Provide the (x, y) coordinate of the cell's center where the given text is located.  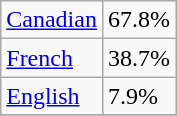
English (52, 96)
Canadian (52, 20)
7.9% (138, 96)
67.8% (138, 20)
38.7% (138, 58)
French (52, 58)
